Detect which cell encompasses the target text, then output its (X, Y) center coordinate. 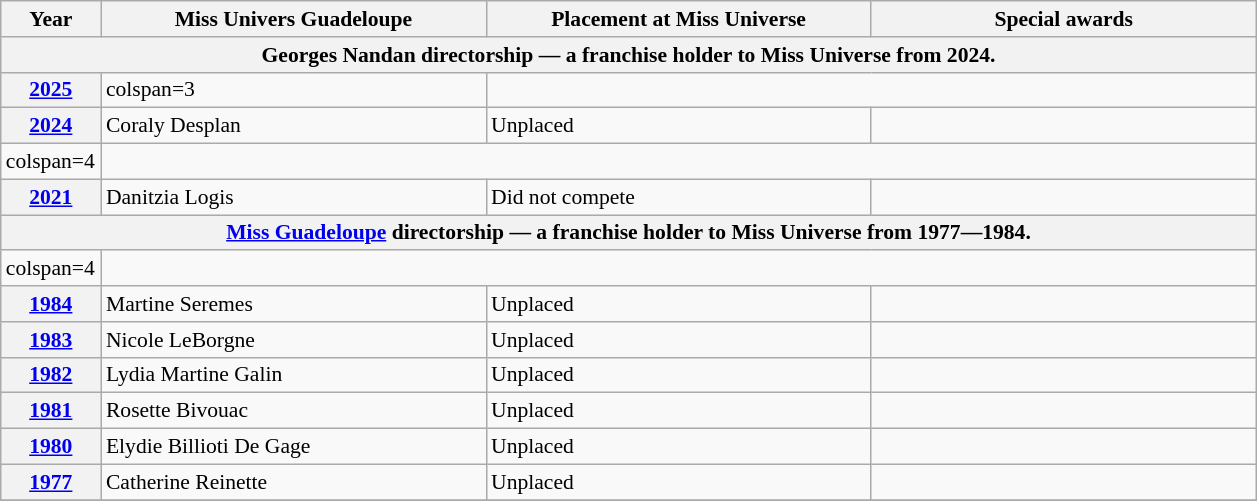
Did not compete (678, 197)
1980 (51, 447)
1981 (51, 411)
2025 (51, 90)
1982 (51, 375)
Danitzia Logis (294, 197)
Year (51, 19)
Martine Seremes (294, 304)
colspan=3 (294, 90)
Rosette Bivouac (294, 411)
1977 (51, 482)
Miss Guadeloupe directorship — a franchise holder to Miss Universe from 1977—1984. (629, 233)
Placement at Miss Universe (678, 19)
Lydia Martine Galin (294, 375)
1984 (51, 304)
Coraly Desplan (294, 126)
Catherine Reinette (294, 482)
Nicole LeBorgne (294, 340)
1983 (51, 340)
Georges Nandan directorship — a franchise holder to Miss Universe from 2024. (629, 55)
2024 (51, 126)
Elydie Billioti De Gage (294, 447)
2021 (51, 197)
Special awards (1064, 19)
Miss Univers Guadeloupe (294, 19)
